Identify which cell holds the provided text, then report its (x, y) central coordinate. 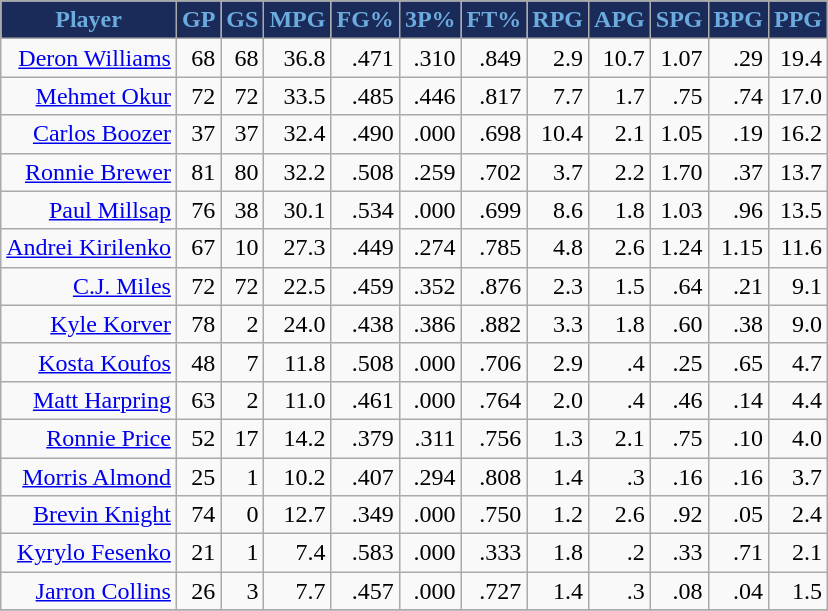
32.2 (298, 172)
.310 (430, 58)
22.5 (298, 286)
17.0 (798, 96)
.74 (738, 96)
.71 (738, 553)
Paul Millsap (89, 210)
.333 (494, 553)
9.1 (798, 286)
10.2 (298, 477)
13.5 (798, 210)
APG (620, 20)
7.4 (298, 553)
.438 (365, 324)
Matt Harpring (89, 400)
FG% (365, 20)
.08 (679, 591)
25 (198, 477)
10 (242, 248)
GP (198, 20)
1.05 (679, 134)
RPG (558, 20)
3P% (430, 20)
.457 (365, 591)
19.4 (798, 58)
.64 (679, 286)
13.7 (798, 172)
1.24 (679, 248)
Kosta Koufos (89, 362)
67 (198, 248)
7 (242, 362)
80 (242, 172)
.25 (679, 362)
38 (242, 210)
21 (198, 553)
2.0 (558, 400)
.534 (365, 210)
11.0 (298, 400)
48 (198, 362)
81 (198, 172)
1.3 (558, 438)
.65 (738, 362)
8.6 (558, 210)
.349 (365, 515)
.29 (738, 58)
1.70 (679, 172)
.817 (494, 96)
Brevin Knight (89, 515)
3 (242, 591)
.37 (738, 172)
36.8 (298, 58)
.386 (430, 324)
.10 (738, 438)
.92 (679, 515)
.2 (620, 553)
1.2 (558, 515)
1.03 (679, 210)
.21 (738, 286)
Morris Almond (89, 477)
3.3 (558, 324)
.727 (494, 591)
.764 (494, 400)
76 (198, 210)
.808 (494, 477)
32.4 (298, 134)
BPG (738, 20)
Kyrylo Fesenko (89, 553)
.750 (494, 515)
.04 (738, 591)
.461 (365, 400)
1.7 (620, 96)
.490 (365, 134)
Ronnie Price (89, 438)
11.6 (798, 248)
1.15 (738, 248)
.698 (494, 134)
SPG (679, 20)
Mehmet Okur (89, 96)
.60 (679, 324)
4.0 (798, 438)
Kyle Korver (89, 324)
74 (198, 515)
.446 (430, 96)
.785 (494, 248)
.379 (365, 438)
.259 (430, 172)
2.3 (558, 286)
.706 (494, 362)
63 (198, 400)
Jarron Collins (89, 591)
4.7 (798, 362)
Andrei Kirilenko (89, 248)
4.8 (558, 248)
.14 (738, 400)
10.7 (620, 58)
27.3 (298, 248)
2.4 (798, 515)
.352 (430, 286)
.96 (738, 210)
52 (198, 438)
.311 (430, 438)
.19 (738, 134)
Ronnie Brewer (89, 172)
17 (242, 438)
9.0 (798, 324)
.274 (430, 248)
0 (242, 515)
11.8 (298, 362)
MPG (298, 20)
14.2 (298, 438)
.583 (365, 553)
.459 (365, 286)
.471 (365, 58)
1.07 (679, 58)
.876 (494, 286)
2.2 (620, 172)
26 (198, 591)
16.2 (798, 134)
.756 (494, 438)
.407 (365, 477)
.05 (738, 515)
24.0 (298, 324)
GS (242, 20)
.294 (430, 477)
.38 (738, 324)
Player (89, 20)
30.1 (298, 210)
33.5 (298, 96)
.702 (494, 172)
Deron Williams (89, 58)
12.7 (298, 515)
.449 (365, 248)
.699 (494, 210)
.849 (494, 58)
C.J. Miles (89, 286)
Carlos Boozer (89, 134)
FT% (494, 20)
.46 (679, 400)
.882 (494, 324)
78 (198, 324)
PPG (798, 20)
.33 (679, 553)
10.4 (558, 134)
.485 (365, 96)
4.4 (798, 400)
